Return the (x, y) coordinate for the center point of the cell that contains the specified text.  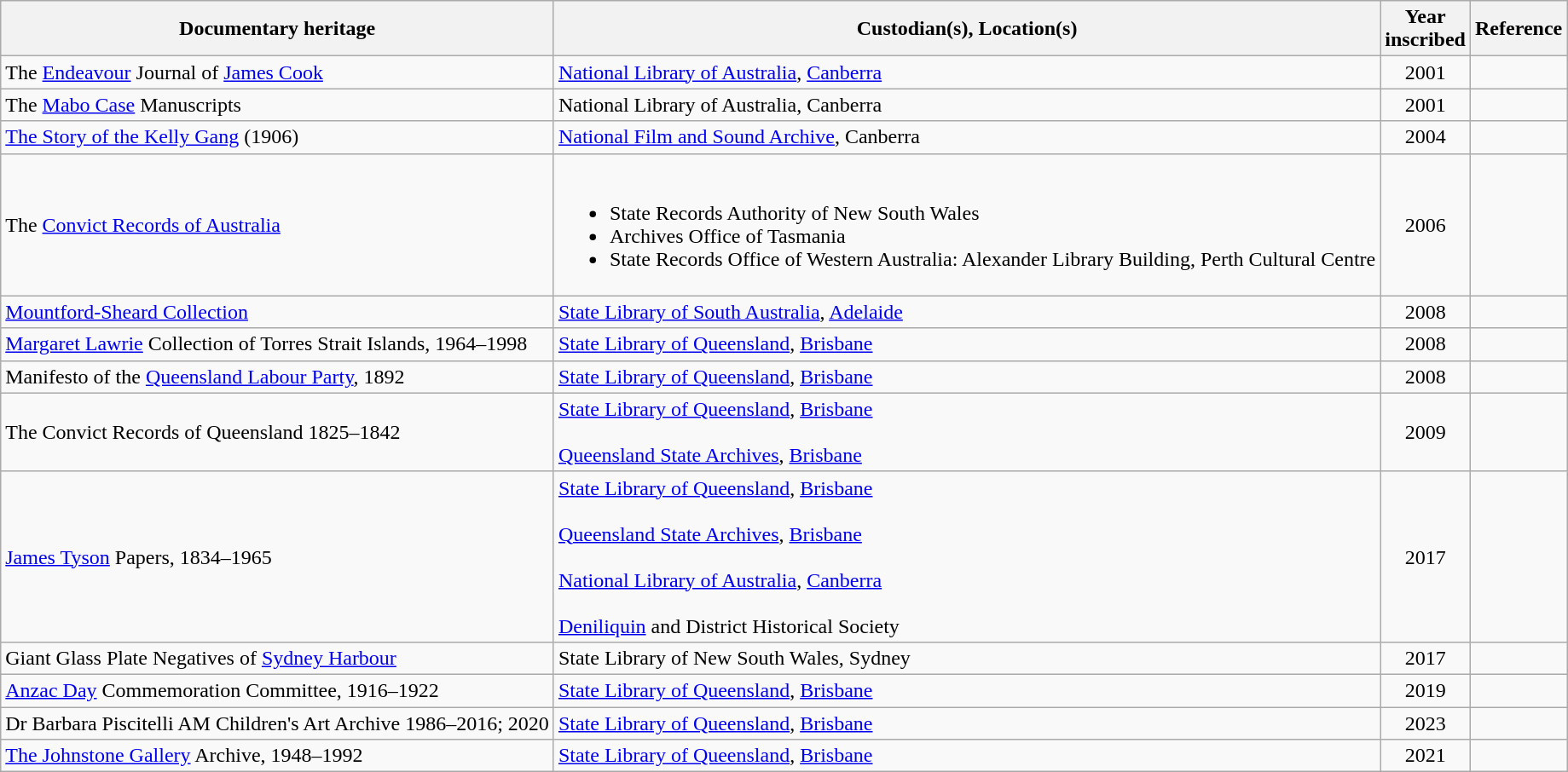
Margaret Lawrie Collection of Torres Strait Islands, 1964–1998 (278, 344)
Giant Glass Plate Negatives of Sydney Harbour (278, 658)
Dr Barbara Piscitelli AM Children's Art Archive 1986–2016; 2020 (278, 723)
2023 (1426, 723)
Yearinscribed (1426, 29)
National Film and Sound Archive, Canberra (967, 137)
Anzac Day Commemoration Committee, 1916–1922 (278, 690)
Mountford-Sheard Collection (278, 312)
2009 (1426, 432)
The Johnstone Gallery Archive, 1948–1992 (278, 756)
State Library of Queensland, BrisbaneQueensland State Archives, Brisbane (967, 432)
The Story of the Kelly Gang (1906) (278, 137)
Custodian(s), Location(s) (967, 29)
2021 (1426, 756)
The Convict Records of Queensland 1825–1842 (278, 432)
2019 (1426, 690)
The Endeavour Journal of James Cook (278, 72)
State Library of South Australia, Adelaide (967, 312)
2006 (1426, 225)
2004 (1426, 137)
James Tyson Papers, 1834–1965 (278, 556)
Manifesto of the Queensland Labour Party, 1892 (278, 377)
The Mabo Case Manuscripts (278, 105)
State Library of New South Wales, Sydney (967, 658)
Reference (1519, 29)
Documentary heritage (278, 29)
The Convict Records of Australia (278, 225)
